Output the (X, Y) coordinate of the center of the cell containing the given text.  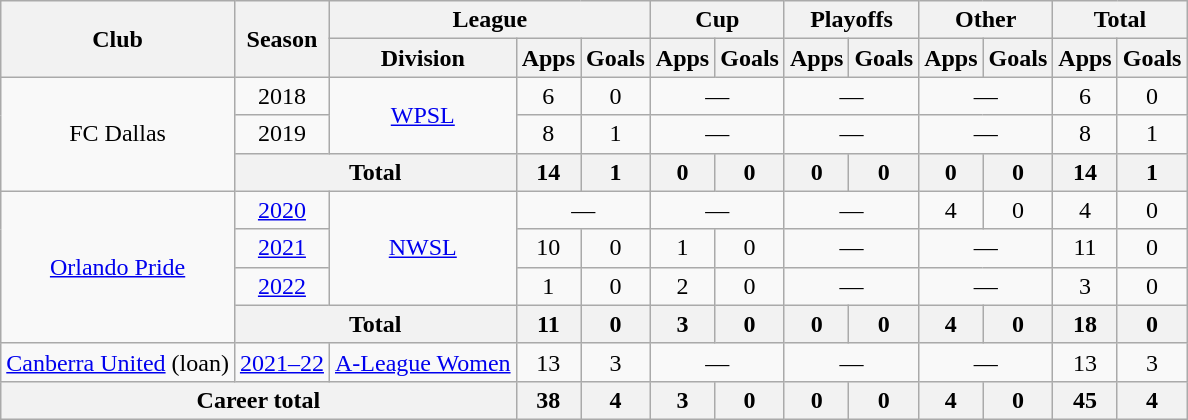
WPSL (422, 115)
2021 (282, 248)
Season (282, 39)
Career total (258, 400)
NWSL (422, 248)
10 (548, 248)
League (490, 20)
Playoffs (851, 20)
Cup (717, 20)
Club (118, 39)
2022 (282, 286)
2019 (282, 134)
A-League Women (422, 362)
2021–22 (282, 362)
2020 (282, 210)
2018 (282, 96)
18 (1085, 324)
FC Dallas (118, 134)
Other (986, 20)
38 (548, 400)
Orlando Pride (118, 267)
2 (682, 286)
Division (422, 58)
Canberra United (loan) (118, 362)
45 (1085, 400)
